Locate the cell with the specified text and output its [x, y] center coordinate. 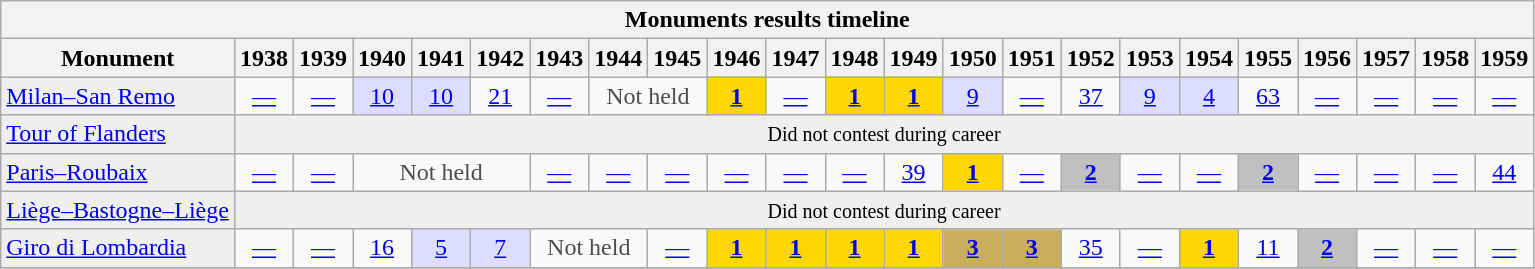
Tour of Flanders [118, 134]
1950 [972, 58]
11 [1268, 248]
Monuments results timeline [768, 20]
1942 [500, 58]
1952 [1090, 58]
1956 [1328, 58]
Paris–Roubaix [118, 172]
1947 [796, 58]
63 [1268, 96]
4 [1208, 96]
1949 [914, 58]
37 [1090, 96]
1955 [1268, 58]
1945 [678, 58]
1938 [264, 58]
Giro di Lombardia [118, 248]
44 [1504, 172]
1958 [1446, 58]
1959 [1504, 58]
35 [1090, 248]
7 [500, 248]
1951 [1032, 58]
Liège–Bastogne–Liège [118, 210]
1939 [322, 58]
1953 [1150, 58]
Milan–San Remo [118, 96]
1957 [1386, 58]
1941 [442, 58]
21 [500, 96]
1943 [560, 58]
1948 [854, 58]
16 [382, 248]
5 [442, 248]
1954 [1208, 58]
1944 [618, 58]
1940 [382, 58]
39 [914, 172]
Monument [118, 58]
1946 [736, 58]
